Determine the [X, Y] coordinate at the center of the cell enclosing the given text.  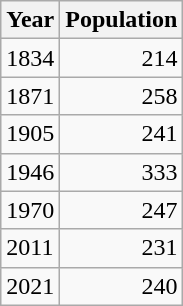
2011 [30, 248]
2021 [30, 286]
1946 [30, 172]
258 [122, 96]
Population [122, 20]
240 [122, 286]
1970 [30, 210]
214 [122, 58]
247 [122, 210]
231 [122, 248]
333 [122, 172]
1905 [30, 134]
1834 [30, 58]
241 [122, 134]
Year [30, 20]
1871 [30, 96]
